Provide the (x, y) coordinate of the cell's center where the given text is located.  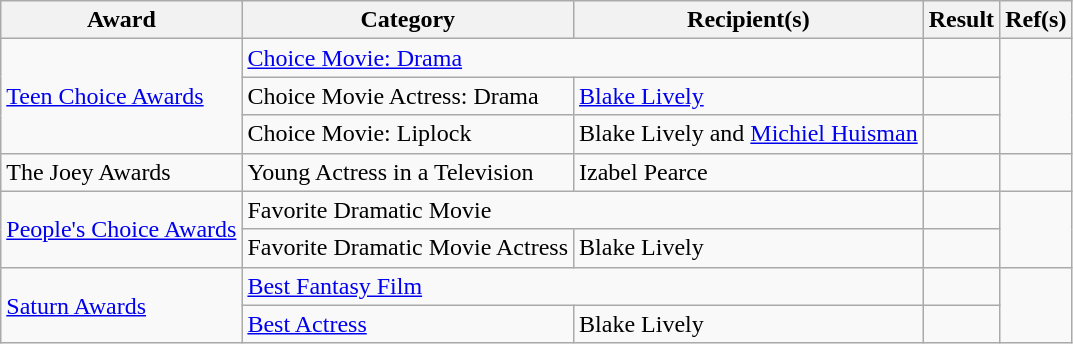
Ref(s) (1036, 20)
Category (408, 20)
Izabel Pearce (749, 172)
Blake Lively and Michiel Huisman (749, 134)
People's Choice Awards (122, 229)
Best Fantasy Film (582, 286)
Choice Movie Actress: Drama (408, 96)
Teen Choice Awards (122, 96)
Award (122, 20)
Choice Movie: Liplock (408, 134)
Favorite Dramatic Movie (582, 210)
Choice Movie: Drama (582, 58)
Recipient(s) (749, 20)
Saturn Awards (122, 305)
The Joey Awards (122, 172)
Favorite Dramatic Movie Actress (408, 248)
Best Actress (408, 324)
Young Actress in a Television (408, 172)
Result (961, 20)
